Locate the cell with the specified text and output its [x, y] center coordinate. 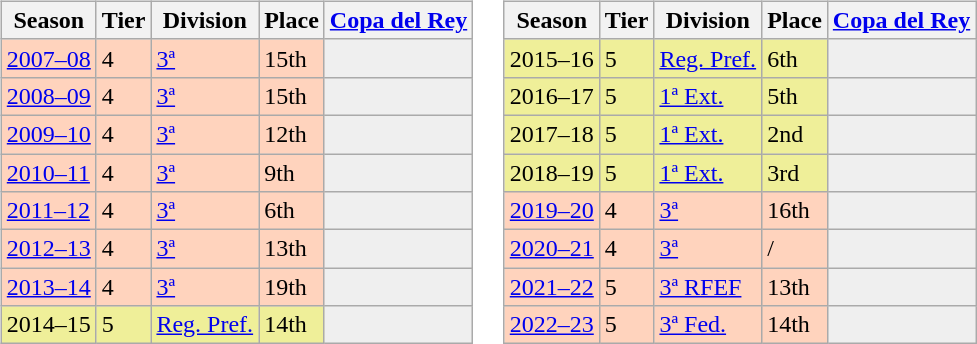
2010–11 [48, 173]
2017–18 [552, 134]
2013–14 [48, 287]
3rd [795, 173]
2012–13 [48, 249]
2011–12 [48, 211]
5th [795, 96]
/ [795, 249]
2014–15 [48, 325]
2nd [795, 134]
2022–23 [552, 325]
2019–20 [552, 211]
2009–10 [48, 134]
2016–17 [552, 96]
19th [292, 287]
9th [292, 173]
2015–16 [552, 58]
2018–19 [552, 173]
12th [292, 134]
3ª RFEF [708, 287]
2007–08 [48, 58]
16th [795, 211]
2008–09 [48, 96]
2021–22 [552, 287]
3ª Fed. [708, 325]
2020–21 [552, 249]
